Identify which cell holds the provided text, then report its (x, y) central coordinate. 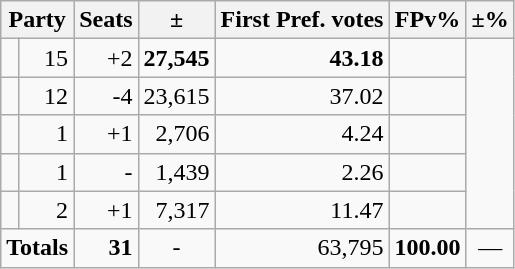
2.26 (302, 172)
12 (46, 96)
15 (46, 58)
Seats (106, 20)
100.00 (428, 248)
First Pref. votes (302, 20)
± (176, 20)
23,615 (176, 96)
43.18 (302, 58)
37.02 (302, 96)
2 (46, 210)
Party (38, 20)
1,439 (176, 172)
27,545 (176, 58)
7,317 (176, 210)
±% (490, 20)
4.24 (302, 134)
+2 (106, 58)
63,795 (302, 248)
FPv% (428, 20)
-4 (106, 96)
Totals (38, 248)
31 (106, 248)
2,706 (176, 134)
— (490, 248)
11.47 (302, 210)
